Pinpoint the cell where the given text exists, returning its [x, y] midpoint coordinate. 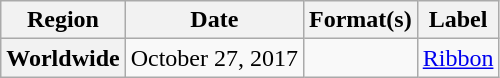
Format(s) [361, 20]
Region [63, 20]
Label [458, 20]
October 27, 2017 [214, 58]
Worldwide [63, 58]
Ribbon [458, 58]
Date [214, 20]
